Pinpoint the cell where the given text exists, returning its (X, Y) midpoint coordinate. 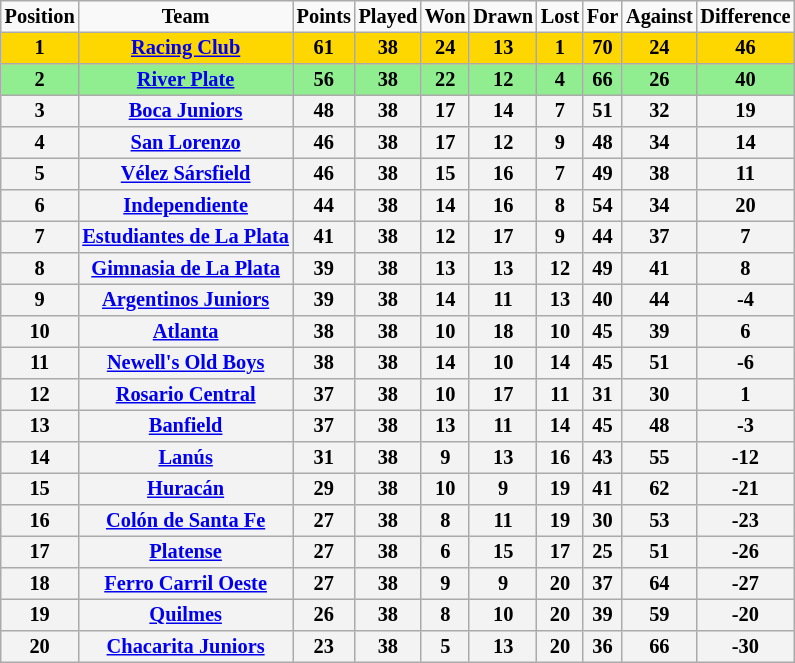
-30 (746, 647)
Independiente (185, 206)
-12 (746, 458)
Chacarita Juniors (185, 647)
Rosario Central (185, 395)
56 (324, 80)
Played (388, 17)
Difference (746, 17)
55 (659, 458)
Banfield (185, 426)
Lost (560, 17)
San Lorenzo (185, 143)
For (602, 17)
Position (40, 17)
23 (324, 647)
Racing Club (185, 48)
-20 (746, 615)
70 (602, 48)
Platense (185, 552)
62 (659, 489)
64 (659, 584)
61 (324, 48)
Quilmes (185, 615)
29 (324, 489)
3 (40, 111)
Ferro Carril Oeste (185, 584)
Drawn (503, 17)
54 (602, 206)
-4 (746, 300)
22 (445, 80)
Colón de Santa Fe (185, 521)
36 (602, 647)
Against (659, 17)
2 (40, 80)
Team (185, 17)
-21 (746, 489)
Newell's Old Boys (185, 363)
-27 (746, 584)
Boca Juniors (185, 111)
32 (659, 111)
53 (659, 521)
Vélez Sársfield (185, 174)
Gimnasia de La Plata (185, 269)
Huracán (185, 489)
-23 (746, 521)
25 (602, 552)
Atlanta (185, 332)
Estudiantes de La Plata (185, 237)
Lanús (185, 458)
-26 (746, 552)
Argentinos Juniors (185, 300)
-6 (746, 363)
River Plate (185, 80)
-3 (746, 426)
43 (602, 458)
Points (324, 17)
Won (445, 17)
59 (659, 615)
